Scan for the cell matching the given text and deliver its (x, y) coordinate at center. 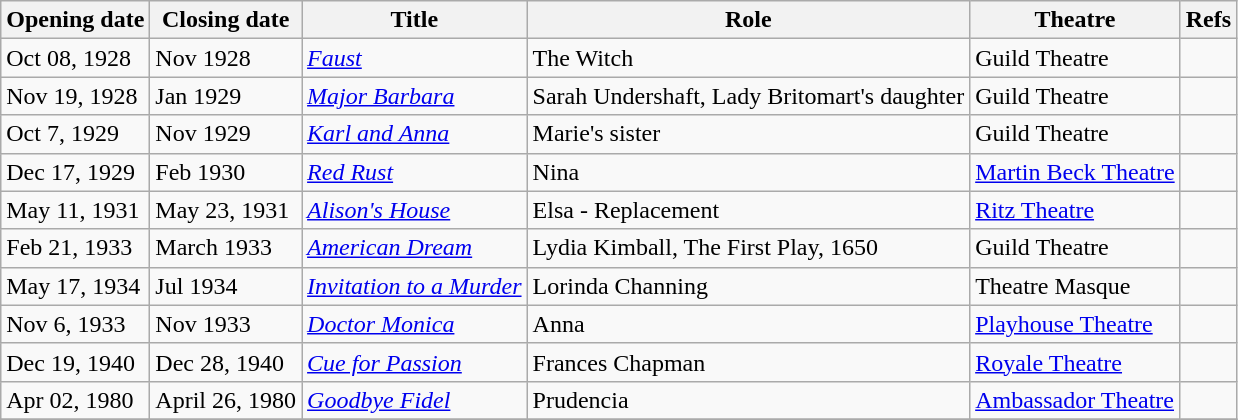
Role (748, 20)
Nina (748, 172)
May 23, 1931 (226, 210)
Prudencia (748, 400)
Opening date (76, 20)
March 1933 (226, 248)
Apr 02, 1980 (76, 400)
Nov 1933 (226, 324)
May 17, 1934 (76, 286)
Red Rust (414, 172)
Nov 1929 (226, 134)
American Dream (414, 248)
April 26, 1980 (226, 400)
Royale Theatre (1076, 362)
Invitation to a Murder (414, 286)
Alison's House (414, 210)
Jul 1934 (226, 286)
Karl and Anna (414, 134)
Elsa - Replacement (748, 210)
Playhouse Theatre (1076, 324)
Oct 08, 1928 (76, 58)
Refs (1208, 20)
Theatre (1076, 20)
Title (414, 20)
Dec 17, 1929 (76, 172)
Faust (414, 58)
Ritz Theatre (1076, 210)
Sarah Undershaft, Lady Britomart's daughter (748, 96)
May 11, 1931 (76, 210)
Feb 1930 (226, 172)
Closing date (226, 20)
Nov 1928 (226, 58)
Lydia Kimball, The First Play, 1650 (748, 248)
Martin Beck Theatre (1076, 172)
Nov 6, 1933 (76, 324)
Doctor Monica (414, 324)
Frances Chapman (748, 362)
Dec 19, 1940 (76, 362)
Ambassador Theatre (1076, 400)
Theatre Masque (1076, 286)
Oct 7, 1929 (76, 134)
Goodbye Fidel (414, 400)
The Witch (748, 58)
Anna (748, 324)
Nov 19, 1928 (76, 96)
Jan 1929 (226, 96)
Dec 28, 1940 (226, 362)
Cue for Passion (414, 362)
Major Barbara (414, 96)
Marie's sister (748, 134)
Lorinda Channing (748, 286)
Feb 21, 1933 (76, 248)
